Provide the [X, Y] coordinate of the cell's center where the given text is located.  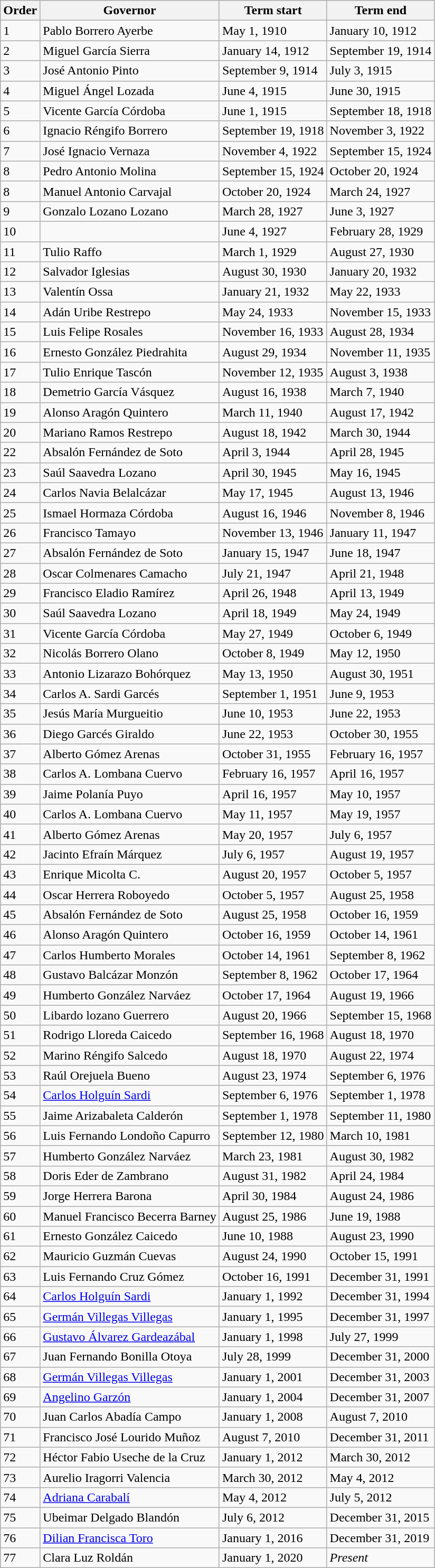
Tulio Raffo [130, 252]
Ignacio Réngifo Borrero [130, 131]
65 [20, 1317]
September 18, 1918 [381, 111]
34 [20, 694]
41 [20, 834]
58 [20, 1176]
June 3, 1927 [381, 211]
May 11, 1957 [273, 814]
Juan Fernando Bonilla Otoya [130, 1357]
September 15, 1968 [381, 1015]
42 [20, 854]
August 17, 1942 [381, 412]
54 [20, 1095]
Dilian Francisca Toro [130, 1538]
72 [20, 1457]
August 19, 1957 [381, 854]
August 30, 1951 [381, 674]
73 [20, 1477]
70 [20, 1417]
November 12, 1935 [273, 372]
Valentín Ossa [130, 292]
January 1, 2004 [273, 1397]
18 [20, 392]
26 [20, 533]
December 31, 2003 [381, 1377]
Francisco Tamayo [130, 533]
April 24, 1984 [381, 1176]
Order [20, 11]
Clara Luz Roldán [130, 1558]
January 15, 1947 [273, 553]
February 28, 1929 [381, 231]
July 27, 1999 [381, 1337]
69 [20, 1397]
August 22, 1974 [381, 1055]
29 [20, 593]
November 11, 1935 [381, 352]
September 19, 1914 [381, 51]
13 [20, 292]
22 [20, 452]
Pedro Antonio Molina [130, 171]
August 30, 1982 [381, 1156]
68 [20, 1377]
August 25, 1986 [273, 1216]
38 [20, 774]
January 20, 1932 [381, 272]
50 [20, 1015]
55 [20, 1116]
52 [20, 1055]
48 [20, 975]
Héctor Fabio Useche de la Cruz [130, 1457]
46 [20, 935]
May 17, 1945 [273, 493]
Marino Réngifo Salcedo [130, 1055]
August 30, 1930 [273, 272]
September 16, 1968 [273, 1035]
November 4, 1922 [273, 151]
December 31, 2011 [381, 1437]
Oscar Colmenares Camacho [130, 573]
Adriana Carabalí [130, 1497]
64 [20, 1297]
20 [20, 432]
March 1, 1929 [273, 252]
August 16, 1938 [273, 392]
39 [20, 794]
July 28, 1999 [273, 1357]
Jacinto Efraín Márquez [130, 854]
Luis Fernando Cruz Gómez [130, 1277]
24 [20, 493]
63 [20, 1277]
31 [20, 634]
60 [20, 1216]
September 19, 1918 [273, 131]
January 21, 1932 [273, 292]
January 1, 2020 [273, 1558]
May 24, 1933 [273, 312]
56 [20, 1136]
17 [20, 372]
October 6, 1949 [381, 634]
Ernesto González Caicedo [130, 1236]
57 [20, 1156]
Angelino Garzón [130, 1397]
Governor [130, 11]
May 10, 1957 [381, 794]
December 31, 1994 [381, 1297]
Salvador Iglesias [130, 272]
November 16, 1933 [273, 332]
Carlos Humberto Morales [130, 955]
Manuel Francisco Becerra Barney [130, 1216]
January 10, 1912 [381, 31]
32 [20, 654]
December 31, 2000 [381, 1357]
June 4, 1927 [273, 231]
7 [20, 151]
Antonio Lizarazo Bohórquez [130, 674]
Term end [381, 11]
1 [20, 31]
47 [20, 955]
November 15, 1933 [381, 312]
9 [20, 211]
October 8, 1949 [273, 654]
6 [20, 131]
December 31, 2019 [381, 1538]
March 23, 1981 [273, 1156]
Doris Eder de Zambrano [130, 1176]
76 [20, 1538]
67 [20, 1357]
March 11, 1940 [273, 412]
March 24, 1927 [381, 191]
August 3, 1938 [381, 372]
25 [20, 513]
2 [20, 51]
62 [20, 1257]
September 1, 1951 [273, 694]
December 31, 1991 [381, 1277]
11 [20, 252]
10 [20, 231]
61 [20, 1236]
Luis Felipe Rosales [130, 332]
May 22, 1933 [381, 292]
August 19, 1966 [381, 995]
35 [20, 714]
April 18, 1949 [273, 613]
January 1, 2008 [273, 1417]
Enrique Micolta C. [130, 874]
Tulio Enrique Tascón [130, 372]
Francisco José Lourido Muñoz [130, 1437]
27 [20, 553]
November 8, 1946 [381, 513]
September 9, 1914 [273, 71]
January 14, 1912 [273, 51]
May 13, 1950 [273, 674]
July 21, 1947 [273, 573]
3 [20, 71]
June 10, 1953 [273, 714]
October 30, 1955 [381, 734]
5 [20, 111]
June 1, 1915 [273, 111]
Jesús María Murgueitio [130, 714]
Mariano Ramos Restrepo [130, 432]
Adán Uribe Restrepo [130, 312]
July 5, 2012 [381, 1497]
August 13, 1946 [381, 493]
14 [20, 312]
May 1, 1910 [273, 31]
June 18, 1947 [381, 553]
March 30, 1944 [381, 432]
66 [20, 1337]
December 31, 1997 [381, 1317]
Jorge Herrera Barona [130, 1196]
January 1, 2012 [273, 1457]
September 12, 1980 [273, 1136]
March 28, 1927 [273, 211]
Nicolás Borrero Olano [130, 654]
19 [20, 412]
33 [20, 674]
16 [20, 352]
4 [20, 91]
June 30, 1915 [381, 91]
Francisco Eladio Ramírez [130, 593]
June 19, 1988 [381, 1216]
36 [20, 734]
Luis Fernando Londoño Capurro [130, 1136]
José Antonio Pinto [130, 71]
77 [20, 1558]
April 30, 1945 [273, 473]
Pablo Borrero Ayerbe [130, 31]
August 27, 1930 [381, 252]
Present [381, 1558]
Gustavo Balcázar Monzón [130, 975]
Term start [273, 11]
30 [20, 613]
Ismael Hormaza Córdoba [130, 513]
Jaime Arizabaleta Calderón [130, 1116]
January 1, 1992 [273, 1297]
January 1, 2001 [273, 1377]
40 [20, 814]
74 [20, 1497]
August 20, 1957 [273, 874]
October 16, 1991 [273, 1277]
August 23, 1974 [273, 1075]
January 11, 1947 [381, 533]
April 26, 1948 [273, 593]
José Ignacio Vernaza [130, 151]
May 12, 1950 [381, 654]
Raúl Orejuela Bueno [130, 1075]
28 [20, 573]
Gonzalo Lozano Lozano [130, 211]
May 24, 1949 [381, 613]
71 [20, 1437]
Mauricio Guzmán Cuevas [130, 1257]
April 3, 1944 [273, 452]
44 [20, 895]
Aurelio Iragorri Valencia [130, 1477]
July 3, 1915 [381, 71]
March 10, 1981 [381, 1136]
Manuel Antonio Carvajal [130, 191]
Ubeimar Delgado Blandón [130, 1517]
October 15, 1991 [381, 1257]
12 [20, 272]
December 31, 2015 [381, 1517]
Ernesto González Piedrahita [130, 352]
August 16, 1946 [273, 513]
Gustavo Álvarez Gardeazábal [130, 1337]
Juan Carlos Abadía Campo [130, 1417]
March 7, 1940 [381, 392]
53 [20, 1075]
37 [20, 754]
October 31, 1955 [273, 754]
Rodrigo Lloreda Caicedo [130, 1035]
November 13, 1946 [273, 533]
Carlos A. Sardi Garcés [130, 694]
April 21, 1948 [381, 573]
August 31, 1982 [273, 1176]
August 23, 1990 [381, 1236]
15 [20, 332]
June 9, 1953 [381, 694]
November 3, 1922 [381, 131]
45 [20, 915]
May 20, 1957 [273, 834]
September 11, 1980 [381, 1116]
August 20, 1966 [273, 1015]
23 [20, 473]
August 18, 1942 [273, 432]
51 [20, 1035]
June 10, 1988 [273, 1236]
Libardo lozano Guerrero [130, 1015]
49 [20, 995]
April 28, 1945 [381, 452]
July 6, 2012 [273, 1517]
August 29, 1934 [273, 352]
Miguel García Sierra [130, 51]
Oscar Herrera Roboyedo [130, 895]
Jaime Polanía Puyo [130, 794]
Carlos Navia Belalcázar [130, 493]
January 1, 1998 [273, 1337]
Diego Garcés Giraldo [130, 734]
January 1, 1995 [273, 1317]
January 1, 2016 [273, 1538]
April 30, 1984 [273, 1196]
August 28, 1934 [381, 332]
Miguel Ángel Lozada [130, 91]
May 16, 1945 [381, 473]
August 24, 1986 [381, 1196]
June 4, 1915 [273, 91]
May 27, 1949 [273, 634]
August 24, 1990 [273, 1257]
April 13, 1949 [381, 593]
May 19, 1957 [381, 814]
December 31, 2007 [381, 1397]
Demetrio García Vásquez [130, 392]
43 [20, 874]
59 [20, 1196]
75 [20, 1517]
